Search for the cell housing the specified text and yield its [X, Y] center coordinate. 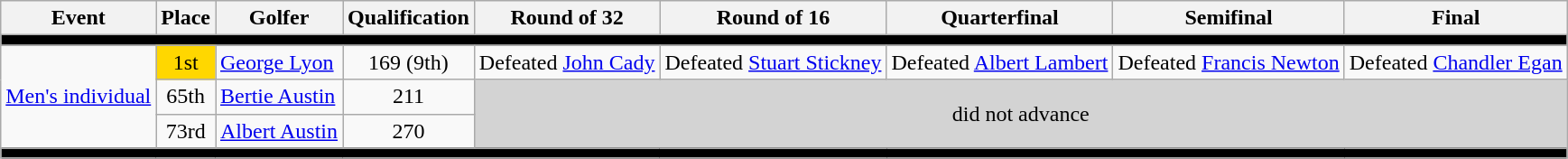
Defeated Stuart Stickney [773, 62]
Defeated Albert Lambert [1000, 62]
George Lyon [278, 62]
did not advance [1020, 114]
Golfer [278, 18]
Round of 32 [567, 18]
1st [186, 62]
Men's individual [79, 97]
Albert Austin [278, 131]
Event [79, 18]
Defeated Francis Newton [1229, 62]
Place [186, 18]
211 [409, 97]
65th [186, 97]
Round of 16 [773, 18]
270 [409, 131]
Defeated Chandler Egan [1455, 62]
Final [1455, 18]
73rd [186, 131]
Quarterfinal [1000, 18]
169 (9th) [409, 62]
Bertie Austin [278, 97]
Defeated John Cady [567, 62]
Semifinal [1229, 18]
Qualification [409, 18]
